Extract the [x, y] coordinate from the center of the cell holding the provided text.  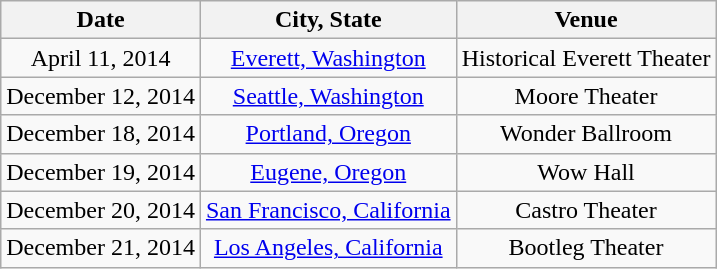
Castro Theater [586, 210]
Venue [586, 20]
December 20, 2014 [101, 210]
Eugene, Oregon [328, 172]
April 11, 2014 [101, 58]
December 19, 2014 [101, 172]
Seattle, Washington [328, 96]
Historical Everett Theater [586, 58]
San Francisco, California [328, 210]
Everett, Washington [328, 58]
Los Angeles, California [328, 248]
Portland, Oregon [328, 134]
Wonder Ballroom [586, 134]
December 21, 2014 [101, 248]
Date [101, 20]
City, State [328, 20]
December 18, 2014 [101, 134]
December 12, 2014 [101, 96]
Moore Theater [586, 96]
Bootleg Theater [586, 248]
Wow Hall [586, 172]
